Determine the (x, y) coordinate at the center of the cell enclosing the given text.  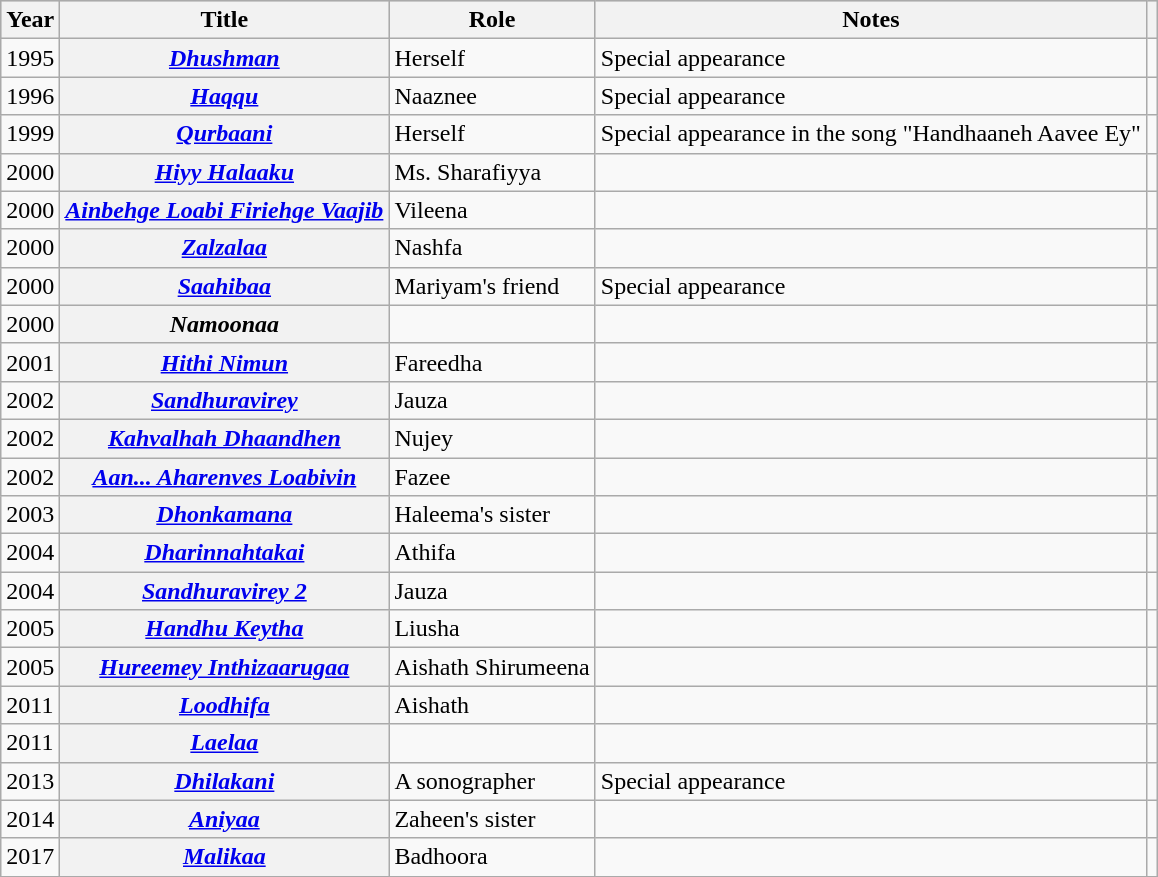
Aniyaa (224, 819)
Aan... Aharenves Loabivin (224, 477)
Ainbehge Loabi Firiehge Vaajib (224, 210)
Kahvalhah Dhaandhen (224, 438)
Loodhifa (224, 705)
Year (30, 20)
Malikaa (224, 857)
2014 (30, 819)
Sandhuravirey 2 (224, 591)
1995 (30, 58)
Special appearance in the song "Handhaaneh Aavee Ey" (870, 134)
Role (492, 20)
Aishath Shirumeena (492, 667)
Zalzalaa (224, 248)
Fazee (492, 477)
Nujey (492, 438)
1996 (30, 96)
Aishath (492, 705)
Laelaa (224, 743)
2013 (30, 781)
Title (224, 20)
Saahibaa (224, 286)
Hiyy Halaaku (224, 172)
Naaznee (492, 96)
2017 (30, 857)
Ms. Sharafiyya (492, 172)
Zaheen's sister (492, 819)
Athifa (492, 553)
Fareedha (492, 362)
Namoonaa (224, 324)
1999 (30, 134)
A sonographer (492, 781)
Badhoora (492, 857)
Vileena (492, 210)
Dhonkamana (224, 515)
Nashfa (492, 248)
Haqqu (224, 96)
Dhushman (224, 58)
Qurbaani (224, 134)
Liusha (492, 629)
Notes (870, 20)
2001 (30, 362)
Hureemey Inthizaarugaa (224, 667)
2003 (30, 515)
Handhu Keytha (224, 629)
Sandhuravirey (224, 400)
Mariyam's friend (492, 286)
Dhilakani (224, 781)
Hithi Nimun (224, 362)
Dharinnahtakai (224, 553)
Haleema's sister (492, 515)
